Identify which cell holds the provided text, then report its (x, y) central coordinate. 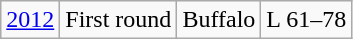
2012 (30, 20)
L 61–78 (306, 20)
Buffalo (219, 20)
First round (118, 20)
